Determine the [X, Y] coordinate at the center of the cell enclosing the given text.  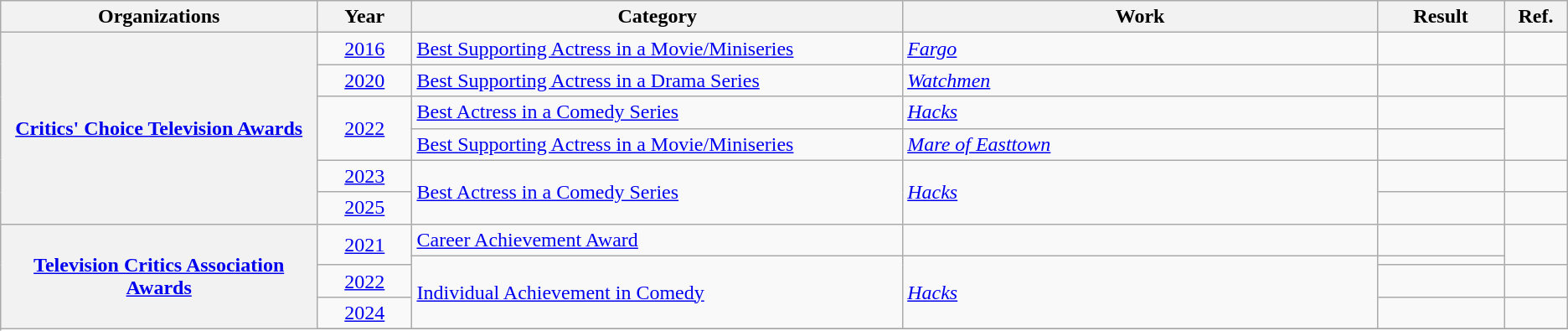
Year [365, 17]
2025 [365, 208]
Best Supporting Actress in a Drama Series [658, 80]
2016 [365, 49]
2020 [365, 80]
Individual Achievement in Comedy [658, 292]
Watchmen [1141, 80]
Category [658, 17]
Work [1141, 17]
2021 [365, 245]
Mare of Easttown [1141, 144]
Television Critics Association Awards [159, 277]
Organizations [159, 17]
Critics' Choice Television Awards [159, 128]
Career Achievement Award [658, 240]
Fargo [1141, 49]
2023 [365, 176]
Ref. [1536, 17]
2024 [365, 313]
Result [1441, 17]
